Determine the [X, Y] coordinate at the center of the cell enclosing the given text.  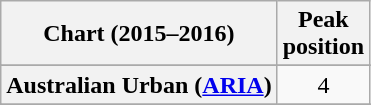
Peakposition [323, 34]
4 [323, 85]
Australian Urban (ARIA) [139, 85]
Chart (2015–2016) [139, 34]
